Locate the cell with the specified text and output its (X, Y) center coordinate. 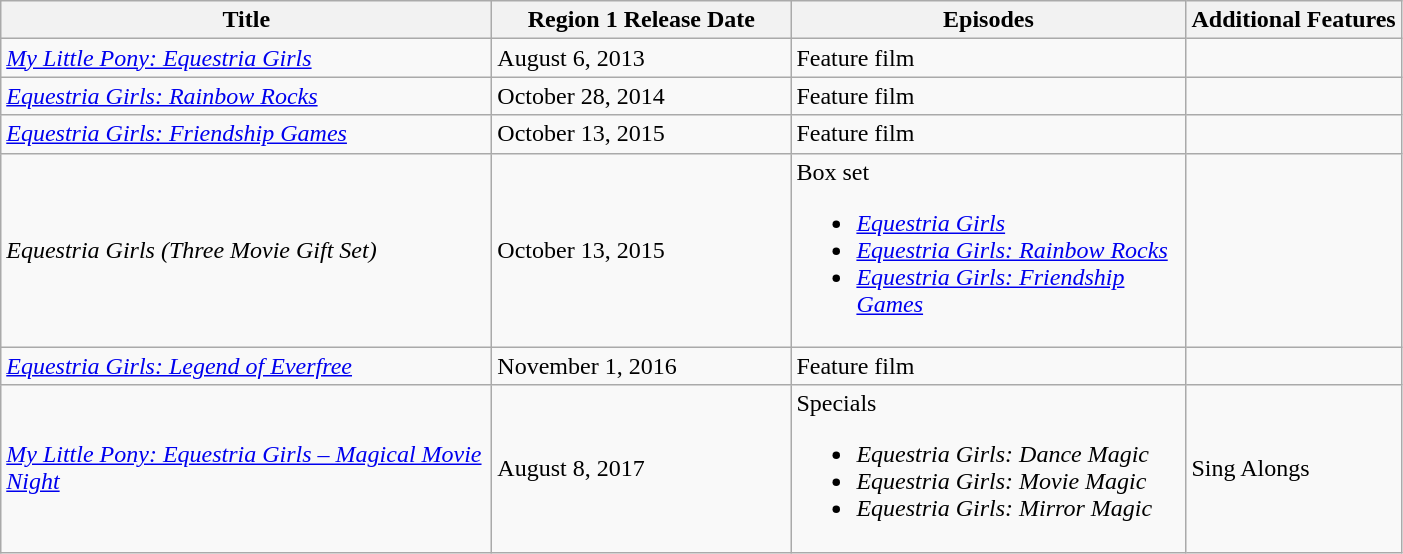
My Little Pony: Equestria Girls – Magical Movie Night (246, 468)
Additional Features (1294, 20)
November 1, 2016 (642, 366)
Box setEquestria GirlsEquestria Girls: Rainbow RocksEquestria Girls: Friendship Games (988, 250)
SpecialsEquestria Girls: Dance MagicEquestria Girls: Movie MagicEquestria Girls: Mirror Magic (988, 468)
My Little Pony: Equestria Girls (246, 58)
Title (246, 20)
Equestria Girls: Friendship Games (246, 134)
August 8, 2017 (642, 468)
Equestria Girls: Rainbow Rocks (246, 96)
Equestria Girls: Legend of Everfree (246, 366)
Episodes (988, 20)
Region 1 Release Date (642, 20)
Sing Alongs (1294, 468)
October 28, 2014 (642, 96)
Equestria Girls (Three Movie Gift Set) (246, 250)
August 6, 2013 (642, 58)
